Detect which cell encompasses the target text, then output its [x, y] center coordinate. 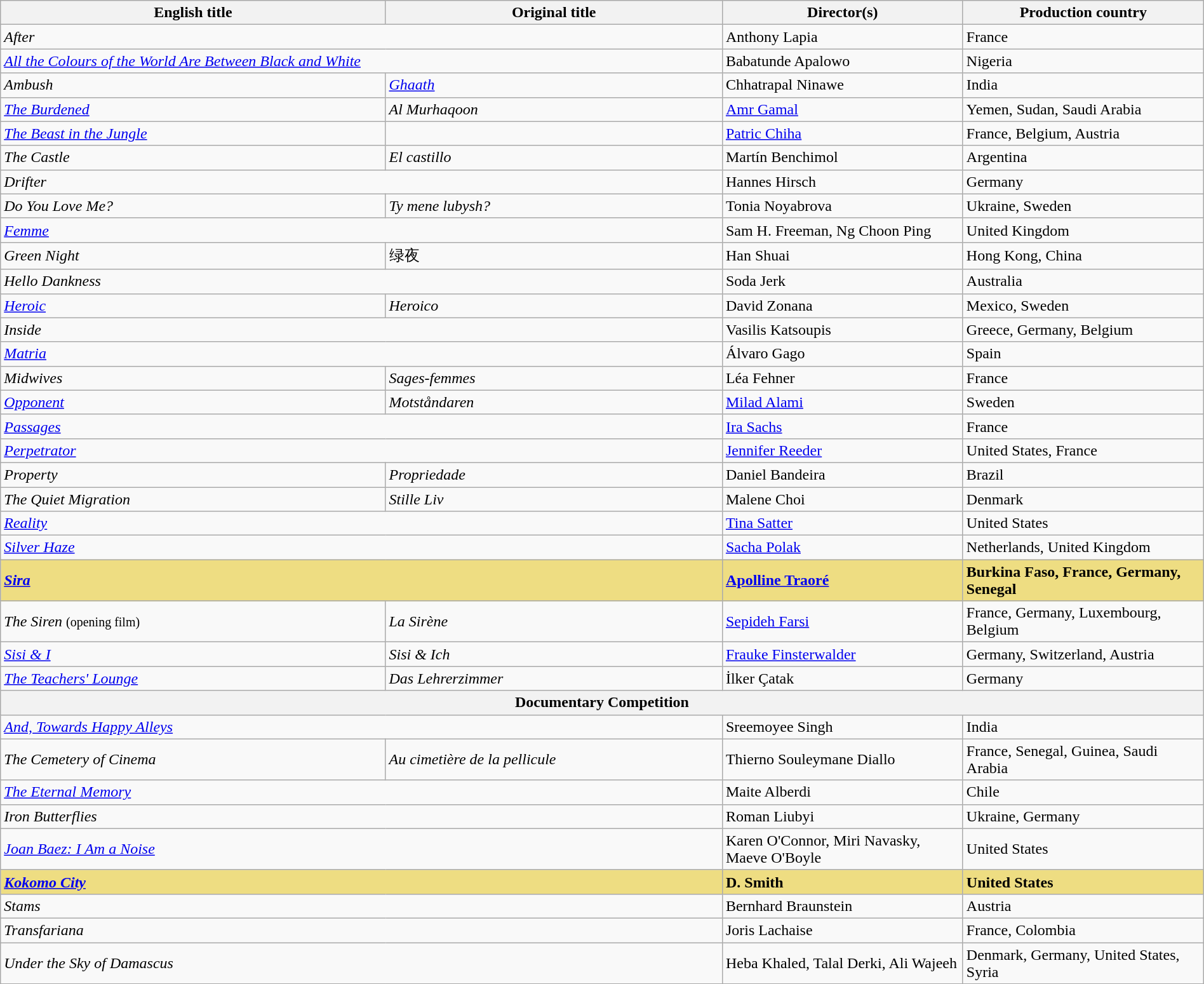
Ghaath [554, 85]
France, Senegal, Guinea, Saudi Arabia [1083, 760]
Das Lehrerzimmer [554, 678]
Maite Alberdi [842, 792]
İlker Çatak [842, 678]
United Kingdom [1083, 230]
Sages-femmes [554, 378]
Ukraine, Germany [1083, 816]
Daniel Bandeira [842, 475]
Original title [554, 13]
Sisi & Ich [554, 654]
Al Murhaqoon [554, 109]
Álvaro Gago [842, 354]
Transfariana [362, 930]
Patric Chiha [842, 133]
The Beast in the Jungle [193, 133]
Documentary Competition [602, 703]
Karen O'Connor, Miri Navasky, Maeve O'Boyle [842, 849]
Kokomo City [362, 882]
Iron Butterflies [362, 816]
Han Shuai [842, 255]
Do You Love Me? [193, 206]
Ira Sachs [842, 426]
Femme [362, 230]
Germany, Switzerland, Austria [1083, 654]
After [362, 37]
Milad Alami [842, 402]
The Teachers' Lounge [193, 678]
All the Colours of the World Are Between Black and White [362, 61]
Yemen, Sudan, Saudi Arabia [1083, 109]
Hong Kong, China [1083, 255]
Frauke Finsterwalder [842, 654]
Motståndaren [554, 402]
The Castle [193, 158]
Tina Satter [842, 523]
Under the Sky of Damascus [362, 963]
Heroico [554, 306]
Netherlands, United Kingdom [1083, 548]
D. Smith [842, 882]
Passages [362, 426]
Green Night [193, 255]
Perpetrator [362, 450]
France, Belgium, Austria [1083, 133]
Thierno Souleymane Diallo [842, 760]
Roman Liubyi [842, 816]
Babatunde Apalowo [842, 61]
Tonia Noyabrova [842, 206]
The Quiet Migration [193, 499]
Sreemoyee Singh [842, 727]
Reality [362, 523]
La Sirène [554, 621]
Australia [1083, 281]
Spain [1083, 354]
France, Colombia [1083, 930]
Nigeria [1083, 61]
El castillo [554, 158]
Austria [1083, 906]
Ambush [193, 85]
Heba Khaled, Talal Derki, Ali Wajeeh [842, 963]
Heroic [193, 306]
Hannes Hirsch [842, 182]
Denmark [1083, 499]
Joan Baez: I Am a Noise [362, 849]
Sweden [1083, 402]
Property [193, 475]
Opponent [193, 402]
Ukraine, Sweden [1083, 206]
Anthony Lapia [842, 37]
Stams [362, 906]
Léa Fehner [842, 378]
Stille Liv [554, 499]
Martín Benchimol [842, 158]
Propriedade [554, 475]
Amr Gamal [842, 109]
Jennifer Reeder [842, 450]
Vasilis Katsoupis [842, 330]
The Eternal Memory [362, 792]
Malene Choi [842, 499]
David Zonana [842, 306]
Inside [362, 330]
Sira [362, 581]
Sam H. Freeman, Ng Choon Ping [842, 230]
Greece, Germany, Belgium [1083, 330]
Drifter [362, 182]
Hello Dankness [362, 281]
The Burdened [193, 109]
Chhatrapal Ninawe [842, 85]
绿夜 [554, 255]
Argentina [1083, 158]
Midwives [193, 378]
And, Towards Happy Alleys [362, 727]
English title [193, 13]
Brazil [1083, 475]
Sepideh Farsi [842, 621]
Mexico, Sweden [1083, 306]
Au cimetière de la pellicule [554, 760]
Burkina Faso, France, Germany, Senegal [1083, 581]
The Siren (opening film) [193, 621]
Apolline Traoré [842, 581]
Bernhard Braunstein [842, 906]
Sacha Polak [842, 548]
The Cemetery of Cinema [193, 760]
Director(s) [842, 13]
Joris Lachaise [842, 930]
France, Germany, Luxembourg, Belgium [1083, 621]
Silver Haze [362, 548]
Sisi & I [193, 654]
Denmark, Germany, United States, Syria [1083, 963]
Soda Jerk [842, 281]
United States, France [1083, 450]
Matria [362, 354]
Ty mene lubysh? [554, 206]
Production country [1083, 13]
Chile [1083, 792]
